Return the [x, y] coordinate for the center point of the cell that contains the specified text.  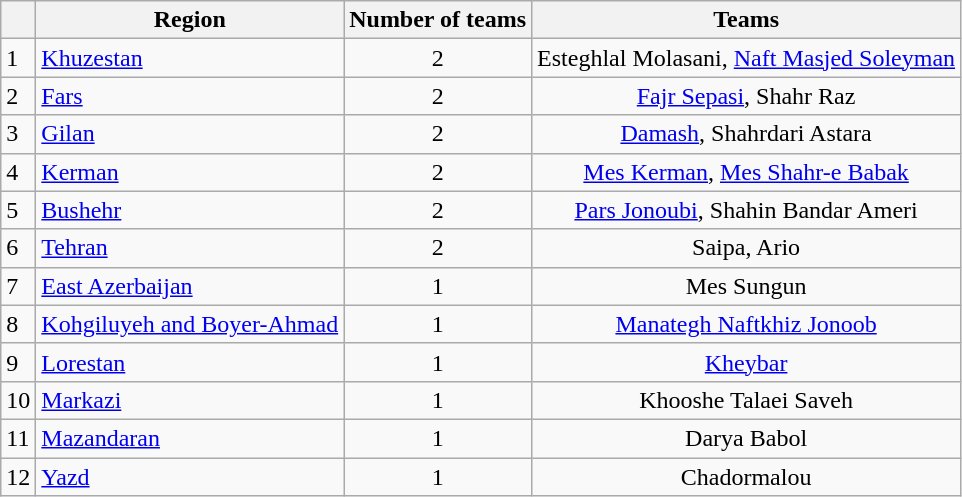
Gilan [190, 134]
Pars Jonoubi, Shahin Bandar Ameri [746, 210]
Kohgiluyeh and Boyer-Ahmad [190, 324]
3 [18, 134]
Darya Babol [746, 438]
Fars [190, 96]
Tehran [190, 248]
Damash, Shahrdari Astara [746, 134]
5 [18, 210]
East Azerbaijan [190, 286]
Mes Kerman, Mes Shahr-e Babak [746, 172]
Bushehr [190, 210]
10 [18, 400]
Region [190, 20]
Number of teams [438, 20]
Khuzestan [190, 58]
Kheybar [746, 362]
Khooshe Talaei Saveh [746, 400]
11 [18, 438]
Fajr Sepasi, Shahr Raz [746, 96]
Mes Sungun [746, 286]
7 [18, 286]
Manategh Naftkhiz Jonoob [746, 324]
Yazd [190, 477]
8 [18, 324]
Teams [746, 20]
9 [18, 362]
Markazi [190, 400]
Esteghlal Molasani, Naft Masjed Soleyman [746, 58]
Kerman [190, 172]
6 [18, 248]
12 [18, 477]
Saipa, Ario [746, 248]
Lorestan [190, 362]
Chadormalou [746, 477]
4 [18, 172]
Mazandaran [190, 438]
